Output the [x, y] coordinate of the center of the cell containing the given text.  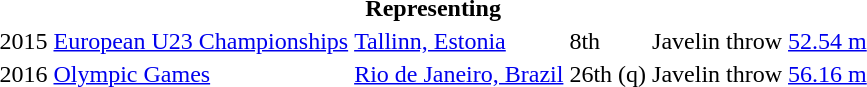
Tallinn, Estonia [459, 41]
8th [608, 41]
Javelin throw [718, 41]
European U23 Championships [201, 41]
